Return [X, Y] of the center of cell containing provided text 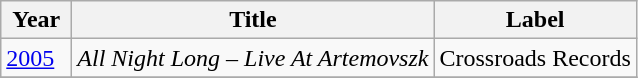
Crossroads Records [535, 58]
Label [535, 20]
All Night Long – Live At Artemovszk [253, 58]
2005 [36, 58]
Year [36, 20]
Title [253, 20]
